Scan for the cell matching the given text and deliver its (x, y) coordinate at center. 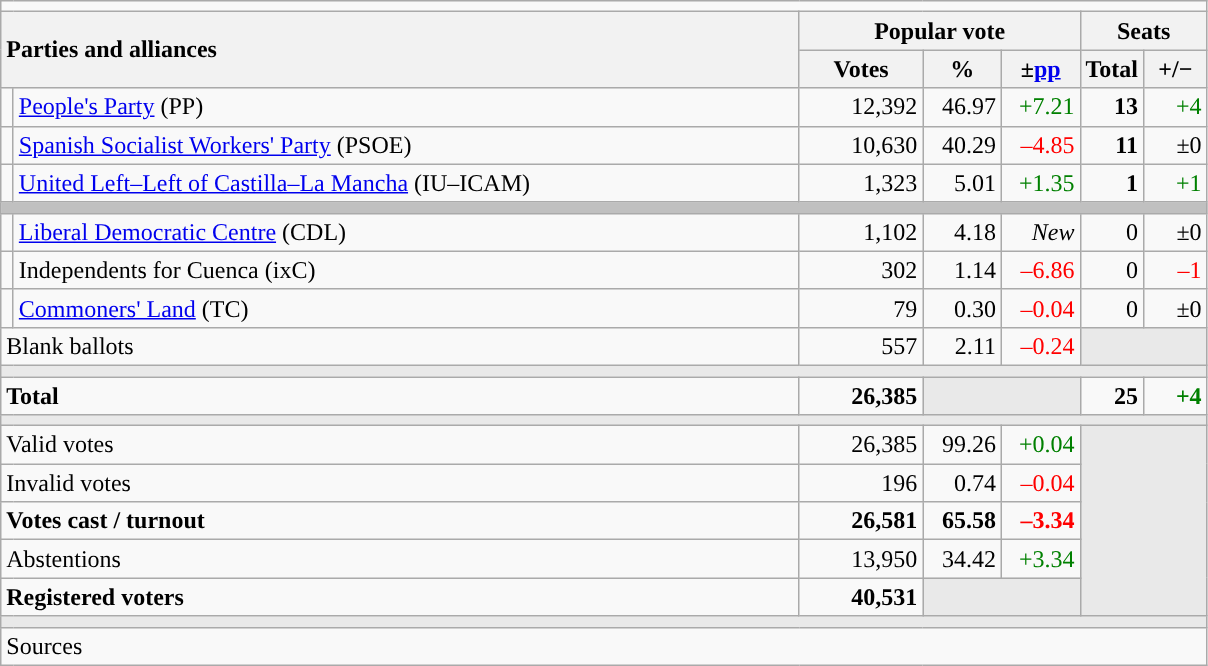
–3.34 (1040, 521)
Valid votes (400, 445)
+1 (1176, 183)
Commoners' Land (TC) (406, 308)
12,392 (861, 107)
Votes (861, 69)
65.58 (962, 521)
0.30 (962, 308)
Invalid votes (400, 483)
Sources (604, 646)
4.18 (962, 232)
99.26 (962, 445)
People's Party (PP) (406, 107)
10,630 (861, 145)
New (1040, 232)
+1.35 (1040, 183)
1.14 (962, 270)
United Left–Left of Castilla–La Mancha (IU–ICAM) (406, 183)
40,531 (861, 597)
+0.04 (1040, 445)
13 (1112, 107)
Seats (1144, 31)
Popular vote (940, 31)
196 (861, 483)
+/− (1176, 69)
5.01 (962, 183)
Spanish Socialist Workers' Party (PSOE) (406, 145)
302 (861, 270)
–4.85 (1040, 145)
1 (1112, 183)
1,102 (861, 232)
+7.21 (1040, 107)
Votes cast / turnout (400, 521)
Liberal Democratic Centre (CDL) (406, 232)
±pp (1040, 69)
Abstentions (400, 559)
% (962, 69)
11 (1112, 145)
46.97 (962, 107)
–6.86 (1040, 270)
–1 (1176, 270)
2.11 (962, 346)
1,323 (861, 183)
13,950 (861, 559)
79 (861, 308)
26,581 (861, 521)
Parties and alliances (400, 50)
40.29 (962, 145)
34.42 (962, 559)
Registered voters (400, 597)
–0.24 (1040, 346)
0.74 (962, 483)
25 (1112, 395)
Independents for Cuenca (ixC) (406, 270)
+3.34 (1040, 559)
Blank ballots (400, 346)
557 (861, 346)
